Identify which cell holds the provided text, then report its [x, y] central coordinate. 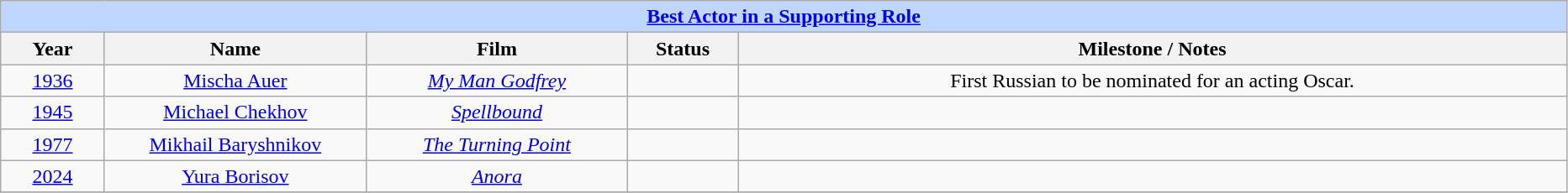
Spellbound [496, 112]
Michael Chekhov [235, 112]
1945 [53, 112]
First Russian to be nominated for an acting Oscar. [1153, 81]
1977 [53, 144]
Milestone / Notes [1153, 49]
Film [496, 49]
The Turning Point [496, 144]
Year [53, 49]
Mikhail Baryshnikov [235, 144]
My Man Godfrey [496, 81]
1936 [53, 81]
Mischa Auer [235, 81]
Yura Borisov [235, 176]
Name [235, 49]
2024 [53, 176]
Anora [496, 176]
Status [683, 49]
Best Actor in a Supporting Role [784, 17]
